Extract the [X, Y] coordinate from the center of the cell holding the provided text.  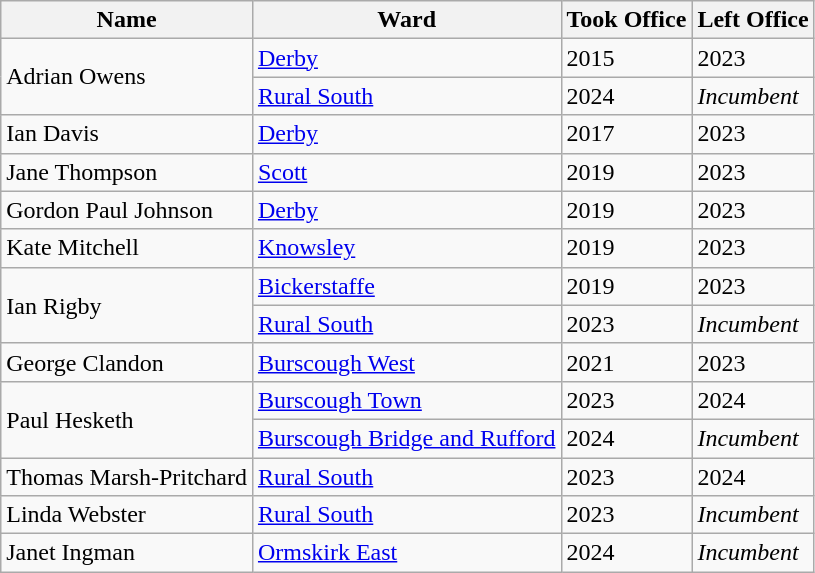
Linda Webster [127, 515]
Ward [406, 20]
2017 [626, 134]
Left Office [753, 20]
Burscough West [406, 362]
Paul Hesketh [127, 419]
George Clandon [127, 362]
Kate Mitchell [127, 248]
Took Office [626, 20]
Ian Rigby [127, 305]
Jane Thompson [127, 172]
Janet Ingman [127, 553]
Burscough Bridge and Rufford [406, 438]
Knowsley [406, 248]
Ormskirk East [406, 553]
Burscough Town [406, 400]
Name [127, 20]
2021 [626, 362]
Bickerstaffe [406, 286]
Gordon Paul Johnson [127, 210]
Adrian Owens [127, 77]
Thomas Marsh-Pritchard [127, 477]
Scott [406, 172]
2015 [626, 58]
Ian Davis [127, 134]
